From the cell containing the given text, extract its center point as [X, Y] coordinate. 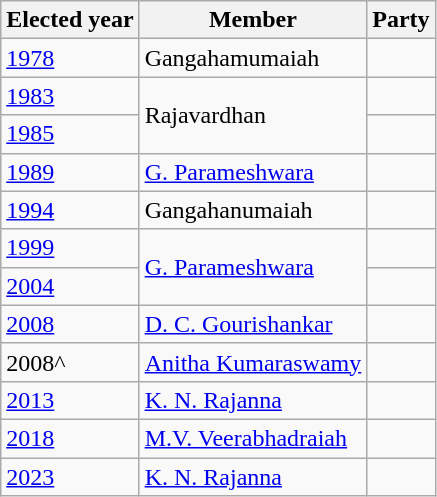
Party [401, 20]
2018 [70, 438]
1999 [70, 248]
Gangahanumaiah [253, 210]
Rajavardhan [253, 115]
Elected year [70, 20]
M.V. Veerabhadraiah [253, 438]
1978 [70, 58]
2008 [70, 324]
Member [253, 20]
Gangahamumaiah [253, 58]
1983 [70, 96]
1989 [70, 172]
1985 [70, 134]
2023 [70, 477]
Anitha Kumaraswamy [253, 362]
1994 [70, 210]
2004 [70, 286]
2008^ [70, 362]
D. C. Gourishankar [253, 324]
2013 [70, 400]
